Detect which cell encompasses the target text, then output its (X, Y) center coordinate. 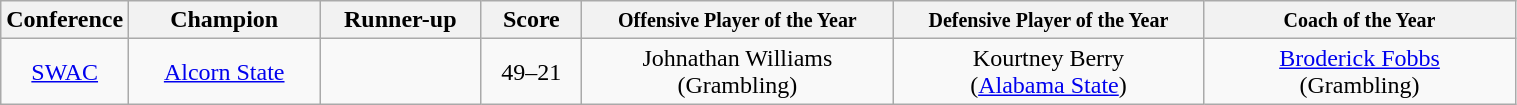
Coach of the Year (1360, 20)
SWAC (65, 72)
Johnathan Williams(Grambling) (738, 72)
Broderick Fobbs(Grambling) (1360, 72)
Kourtney Berry(Alabama State) (1048, 72)
49–21 (532, 72)
Score (532, 20)
Champion (224, 20)
Conference (65, 20)
Alcorn State (224, 72)
Offensive Player of the Year (738, 20)
Defensive Player of the Year (1048, 20)
Runner-up (400, 20)
